Extract the (X, Y) coordinate from the center of the cell holding the provided text.  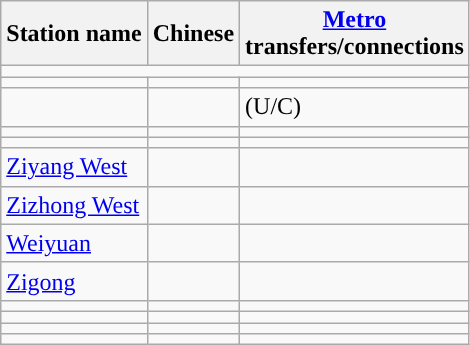
Zizhong West (74, 205)
Station name (74, 34)
Metrotransfers/connections (355, 34)
(U/C) (355, 107)
Ziyang West (74, 167)
Chinese (193, 34)
Zigong (74, 281)
Weiyuan (74, 243)
